Search for the cell housing the specified text and yield its (X, Y) center coordinate. 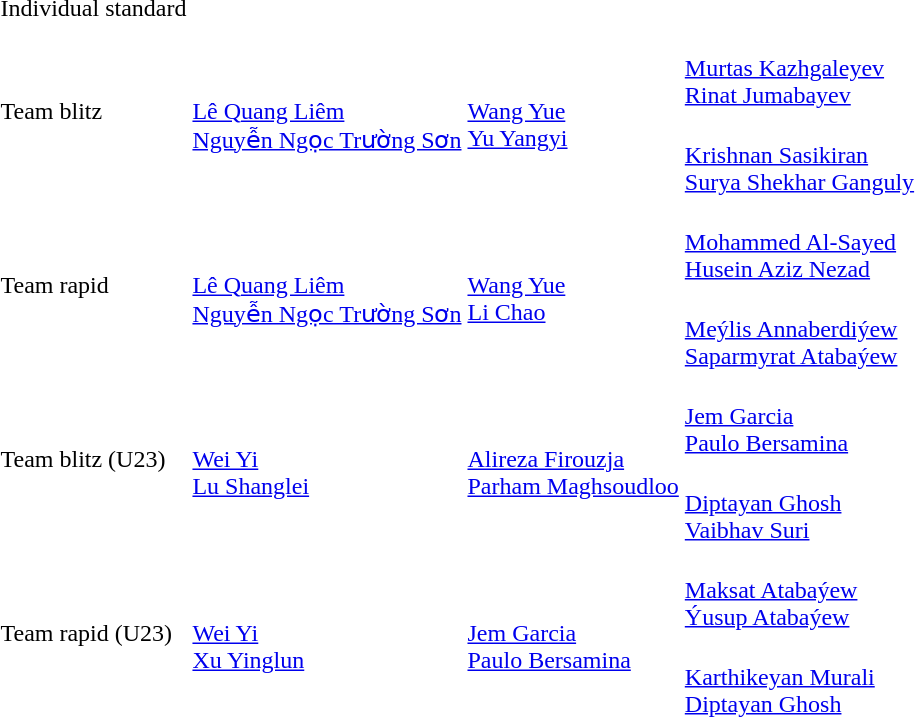
Wang YueYu Yangyi (573, 112)
Maksat AtabaýewÝusup Atabaýew (799, 590)
Alireza FirouzjaParham Maghsoudloo (573, 460)
Diptayan GhoshVaibhav Suri (799, 503)
Wang YueLi Chao (573, 286)
Krishnan SasikiranSurya Shekhar Ganguly (799, 155)
Meýlis AnnaberdiýewSaparmyrat Atabaýew (799, 329)
Murtas KazhgaleyevRinat Jumabayev (799, 68)
Mohammed Al-SayedHusein Aziz Nezad (799, 242)
Jem GarciaPaulo Bersamina (799, 416)
Wei YiLu Shanglei (327, 460)
